Provide the [X, Y] coordinate of the cell's center where the given text is located.  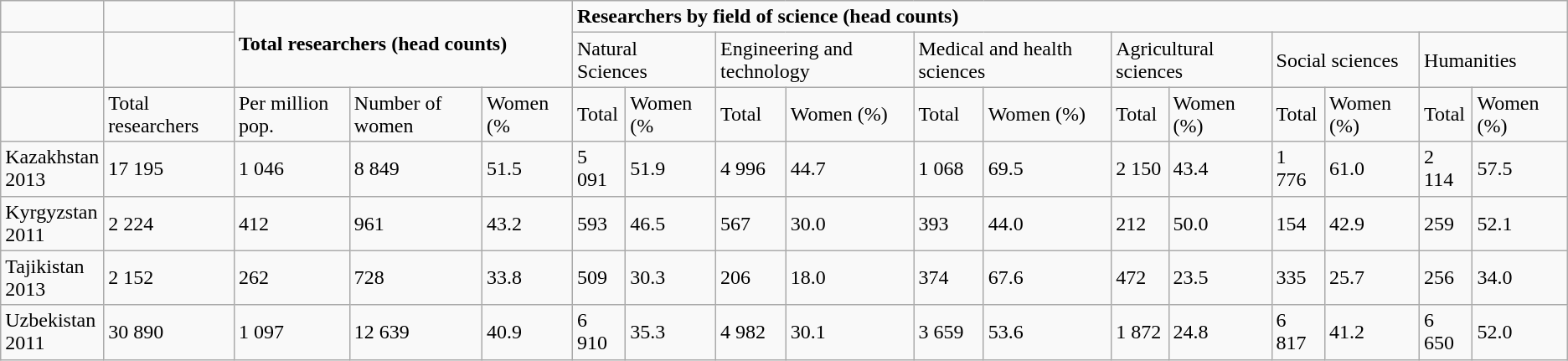
412 [291, 223]
34.0 [1519, 278]
30.1 [849, 332]
17 195 [169, 169]
24.8 [1220, 332]
154 [1298, 223]
30.3 [671, 278]
52.0 [1519, 332]
Total researchers [169, 114]
25.7 [1372, 278]
44.7 [849, 169]
212 [1140, 223]
335 [1298, 278]
567 [751, 223]
6 650 [1446, 332]
12 639 [415, 332]
961 [415, 223]
Uzbekistan2011 [52, 332]
1 872 [1140, 332]
3 659 [948, 332]
52.1 [1519, 223]
4 982 [751, 332]
18.0 [849, 278]
6 910 [598, 332]
Engineering and technology [815, 60]
593 [598, 223]
Social sciences [1345, 60]
Kyrgyzstan2011 [52, 223]
Agricultural sciences [1191, 60]
Tajikistan2013 [52, 278]
2 114 [1446, 169]
30.0 [849, 223]
Researchers by field of science (head counts) [1070, 17]
44.0 [1047, 223]
57.5 [1519, 169]
2 150 [1140, 169]
46.5 [671, 223]
43.2 [528, 223]
40.9 [528, 332]
Humanities [1494, 60]
61.0 [1372, 169]
Per million pop. [291, 114]
374 [948, 278]
Number of women [415, 114]
Medical and health sciences [1013, 60]
Total researchers (head counts) [403, 44]
262 [291, 278]
Kazakhstan2013 [52, 169]
69.5 [1047, 169]
2 152 [169, 278]
50.0 [1220, 223]
6 817 [1298, 332]
30 890 [169, 332]
1 097 [291, 332]
509 [598, 278]
393 [948, 223]
2 224 [169, 223]
4 996 [751, 169]
33.8 [528, 278]
51.5 [528, 169]
41.2 [1372, 332]
35.3 [671, 332]
206 [751, 278]
Natural Sciences [643, 60]
1 068 [948, 169]
259 [1446, 223]
53.6 [1047, 332]
67.6 [1047, 278]
43.4 [1220, 169]
472 [1140, 278]
8 849 [415, 169]
5 091 [598, 169]
728 [415, 278]
256 [1446, 278]
51.9 [671, 169]
23.5 [1220, 278]
1 046 [291, 169]
42.9 [1372, 223]
1 776 [1298, 169]
